Return [X, Y] of the center of cell containing provided text 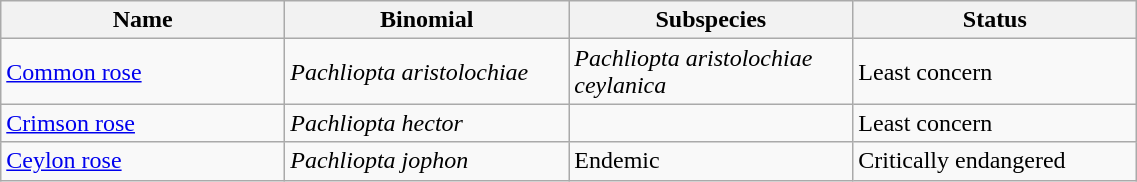
Subspecies [711, 20]
Endemic [711, 161]
Pachliopta aristolochiae ceylanica [711, 72]
Binomial [427, 20]
Ceylon rose [143, 161]
Pachliopta jophon [427, 161]
Pachliopta hector [427, 123]
Name [143, 20]
Crimson rose [143, 123]
Critically endangered [995, 161]
Common rose [143, 72]
Status [995, 20]
Pachliopta aristolochiae [427, 72]
